Search for the cell housing the specified text and yield its (X, Y) center coordinate. 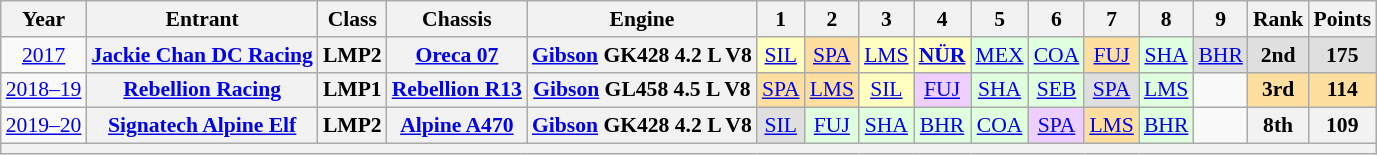
Rank (1278, 19)
Jackie Chan DC Racing (202, 55)
3rd (1278, 90)
Rebellion Racing (202, 90)
Oreca 07 (457, 55)
114 (1342, 90)
Signatech Alpine Elf (202, 126)
Class (352, 19)
6 (1057, 19)
Year (44, 19)
2 (832, 19)
2017 (44, 55)
LMP1 (352, 90)
5 (999, 19)
7 (1112, 19)
NÜR (942, 55)
MEX (999, 55)
Gibson GL458 4.5 L V8 (642, 90)
Alpine A470 (457, 126)
3 (886, 19)
1 (781, 19)
Points (1342, 19)
109 (1342, 126)
2019–20 (44, 126)
8 (1166, 19)
Chassis (457, 19)
Entrant (202, 19)
Rebellion R13 (457, 90)
SEB (1057, 90)
Engine (642, 19)
9 (1220, 19)
2018–19 (44, 90)
175 (1342, 55)
2nd (1278, 55)
8th (1278, 126)
4 (942, 19)
